Locate the cell with the specified text and output its [X, Y] center coordinate. 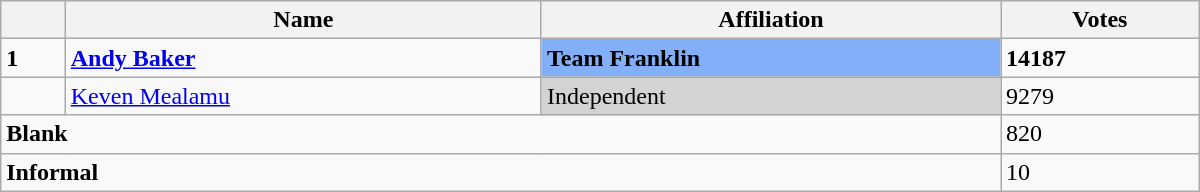
Independent [770, 96]
Andy Baker [303, 58]
9279 [1100, 96]
14187 [1100, 58]
820 [1100, 134]
Blank [501, 134]
1 [33, 58]
Team Franklin [770, 58]
10 [1100, 172]
Name [303, 20]
Votes [1100, 20]
Affiliation [770, 20]
Keven Mealamu [303, 96]
Informal [501, 172]
